Determine the [X, Y] coordinate at the center of the cell enclosing the given text.  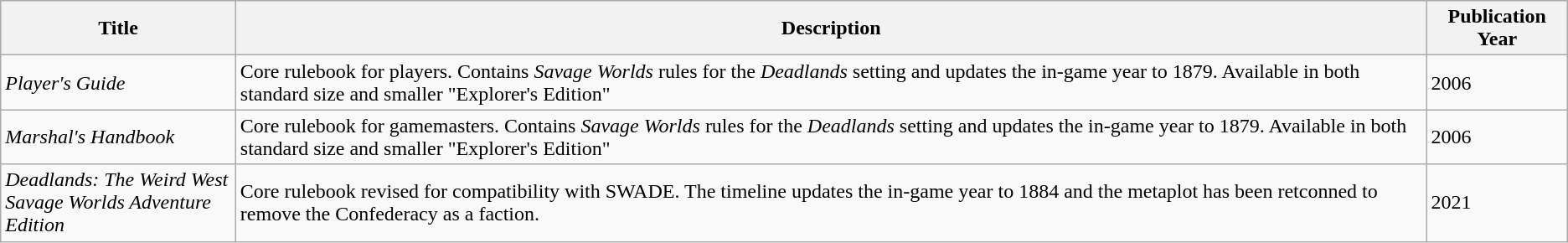
Marshal's Handbook [119, 137]
Description [831, 28]
2021 [1497, 203]
Publication Year [1497, 28]
Title [119, 28]
Deadlands: The Weird WestSavage Worlds Adventure Edition [119, 203]
Player's Guide [119, 82]
